For the text-containing cell, return its midpoint in [x, y] coordinate format. 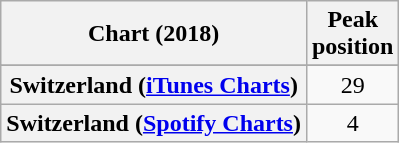
Chart (2018) [154, 34]
4 [352, 123]
Switzerland (Spotify Charts) [154, 123]
Peakposition [352, 34]
Switzerland (iTunes Charts) [154, 85]
29 [352, 85]
